Output the (X, Y) coordinate of the center of the cell containing the given text.  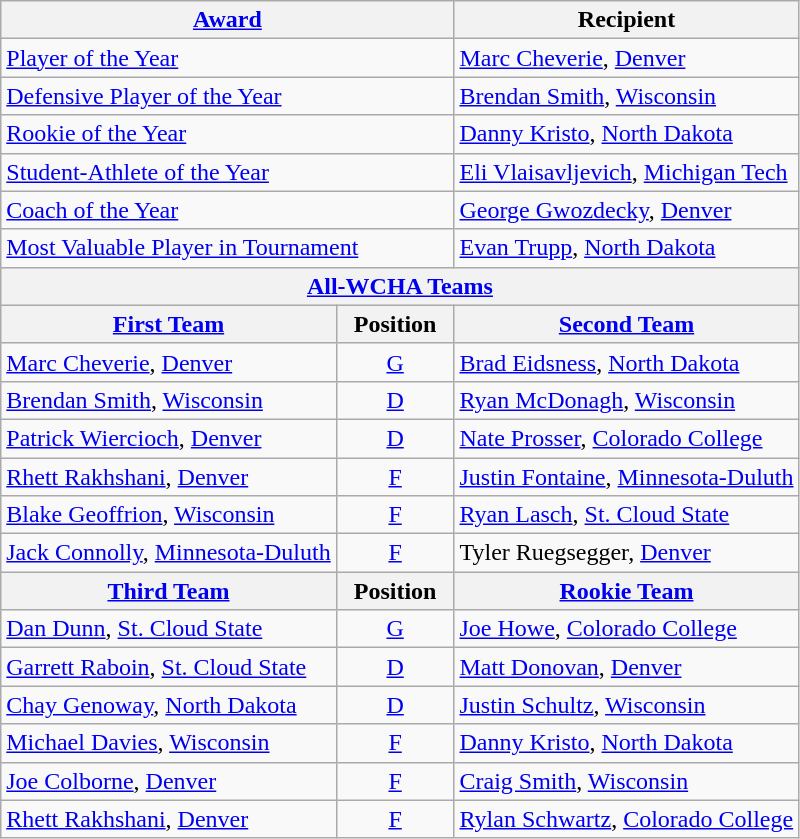
Rookie Team (626, 591)
George Gwozdecky, Denver (626, 210)
Second Team (626, 324)
Patrick Wiercioch, Denver (168, 438)
Brad Eidsness, North Dakota (626, 362)
Justin Fontaine, Minnesota-Duluth (626, 477)
Garrett Raboin, St. Cloud State (168, 667)
Ryan Lasch, St. Cloud State (626, 515)
Rylan Schwartz, Colorado College (626, 819)
Nate Prosser, Colorado College (626, 438)
Eli Vlaisavljevich, Michigan Tech (626, 172)
Justin Schultz, Wisconsin (626, 705)
Rookie of the Year (228, 134)
Joe Colborne, Denver (168, 781)
Player of the Year (228, 58)
Jack Connolly, Minnesota-Duluth (168, 553)
Dan Dunn, St. Cloud State (168, 629)
Joe Howe, Colorado College (626, 629)
Craig Smith, Wisconsin (626, 781)
Third Team (168, 591)
Evan Trupp, North Dakota (626, 248)
Coach of the Year (228, 210)
Tyler Ruegsegger, Denver (626, 553)
Ryan McDonagh, Wisconsin (626, 400)
Blake Geoffrion, Wisconsin (168, 515)
Defensive Player of the Year (228, 96)
Most Valuable Player in Tournament (228, 248)
All-WCHA Teams (400, 286)
Recipient (626, 20)
Matt Donovan, Denver (626, 667)
First Team (168, 324)
Chay Genoway, North Dakota (168, 705)
Michael Davies, Wisconsin (168, 743)
Award (228, 20)
Student-Athlete of the Year (228, 172)
